Extract the (X, Y) coordinate from the center of the cell holding the provided text.  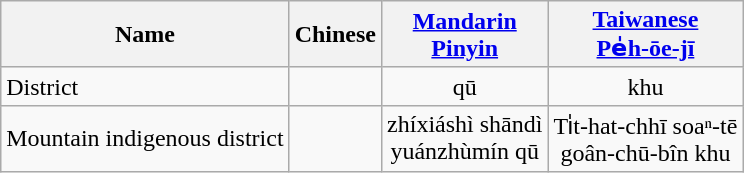
District (145, 86)
qū (465, 86)
MandarinPinyin (465, 34)
Mountain indigenous district (145, 138)
zhíxiáshì shāndìyuánzhùmín qū (465, 138)
TaiwanesePe̍h-ōe-jī (646, 34)
Chinese (335, 34)
Name (145, 34)
khu (646, 86)
Ti̍t-hat-chhī soaⁿ-tēgoân-chū-bîn khu (646, 138)
